For the text-containing cell, return its midpoint in (x, y) coordinate format. 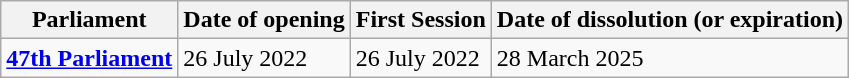
First Session (420, 20)
Date of opening (264, 20)
28 March 2025 (670, 58)
47th Parliament (90, 58)
Date of dissolution (or expiration) (670, 20)
Parliament (90, 20)
